Scan for the cell matching the given text and deliver its [X, Y] coordinate at center. 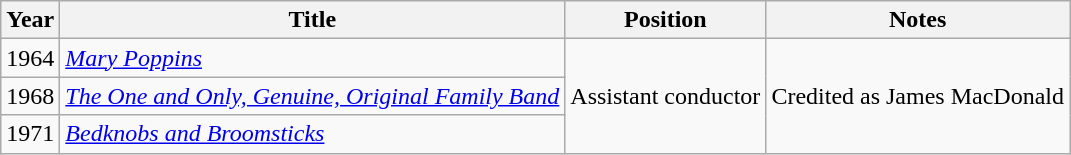
Credited as James MacDonald [918, 96]
1968 [30, 96]
1964 [30, 58]
Assistant conductor [666, 96]
Notes [918, 20]
1971 [30, 134]
Position [666, 20]
Mary Poppins [312, 58]
Year [30, 20]
The One and Only, Genuine, Original Family Band [312, 96]
Bedknobs and Broomsticks [312, 134]
Title [312, 20]
